Capture the cell that displays the provided text and extract its (X, Y) central coordinate. 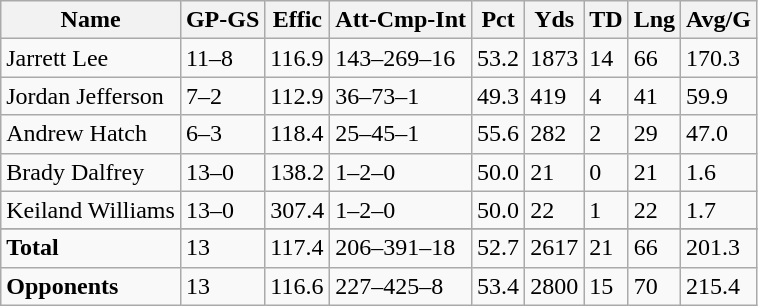
138.2 (298, 172)
215.4 (719, 286)
1.7 (719, 210)
TD (606, 20)
59.9 (719, 96)
Opponents (91, 286)
Avg/G (719, 20)
Lng (654, 20)
11–8 (222, 58)
227–425–8 (401, 286)
2800 (554, 286)
419 (554, 96)
117.4 (298, 248)
116.6 (298, 286)
55.6 (498, 134)
Pct (498, 20)
206–391–18 (401, 248)
Keiland Williams (91, 210)
15 (606, 286)
Total (91, 248)
47.0 (719, 134)
Effic (298, 20)
143–269–16 (401, 58)
53.4 (498, 286)
41 (654, 96)
7–2 (222, 96)
1 (606, 210)
4 (606, 96)
112.9 (298, 96)
Brady Dalfrey (91, 172)
116.9 (298, 58)
49.3 (498, 96)
282 (554, 134)
Jordan Jefferson (91, 96)
Yds (554, 20)
70 (654, 286)
14 (606, 58)
Att-Cmp-Int (401, 20)
2 (606, 134)
GP-GS (222, 20)
118.4 (298, 134)
170.3 (719, 58)
Jarrett Lee (91, 58)
1873 (554, 58)
Name (91, 20)
307.4 (298, 210)
6–3 (222, 134)
25–45–1 (401, 134)
1.6 (719, 172)
53.2 (498, 58)
0 (606, 172)
29 (654, 134)
2617 (554, 248)
Andrew Hatch (91, 134)
52.7 (498, 248)
36–73–1 (401, 96)
201.3 (719, 248)
